Search for the cell housing the specified text and yield its [x, y] center coordinate. 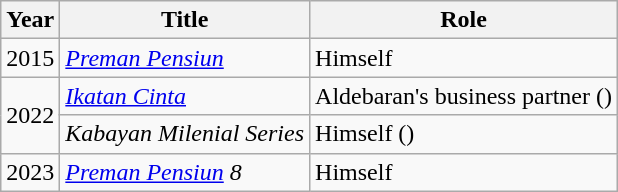
Himself () [464, 134]
Role [464, 20]
Aldebaran's business partner () [464, 96]
Year [30, 20]
2023 [30, 172]
Preman Pensiun 8 [185, 172]
Title [185, 20]
Ikatan Cinta [185, 96]
2022 [30, 115]
Kabayan Milenial Series [185, 134]
Preman Pensiun [185, 58]
2015 [30, 58]
